Extract the (x, y) coordinate from the center of the cell holding the provided text.  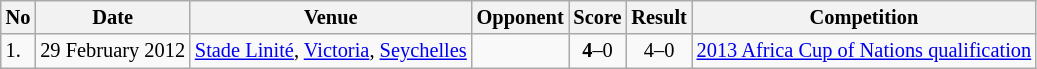
29 February 2012 (112, 51)
Score (598, 17)
Venue (331, 17)
Stade Linité, Victoria, Seychelles (331, 51)
Competition (864, 17)
1. (18, 51)
Result (660, 17)
No (18, 17)
2013 Africa Cup of Nations qualification (864, 51)
Date (112, 17)
Opponent (520, 17)
